Detect which cell encompasses the target text, then output its (X, Y) center coordinate. 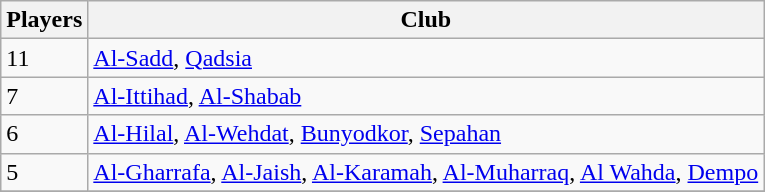
6 (44, 134)
Al-Ittihad, Al-Shabab (426, 96)
7 (44, 96)
Al-Sadd, Qadsia (426, 58)
Players (44, 20)
5 (44, 172)
Al-Gharrafa, Al-Jaish, Al-Karamah, Al-Muharraq, Al Wahda, Dempo (426, 172)
Al-Hilal, Al-Wehdat, Bunyodkor, Sepahan (426, 134)
Club (426, 20)
11 (44, 58)
